Search for the cell housing the specified text and yield its (X, Y) center coordinate. 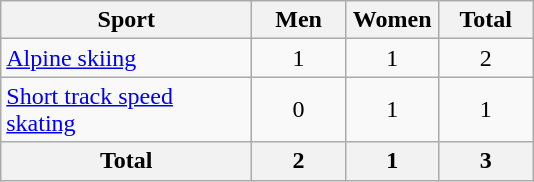
Women (392, 20)
3 (486, 161)
Men (299, 20)
Short track speed skating (126, 110)
0 (299, 110)
Sport (126, 20)
Alpine skiing (126, 58)
